Detect which cell encompasses the target text, then output its (x, y) center coordinate. 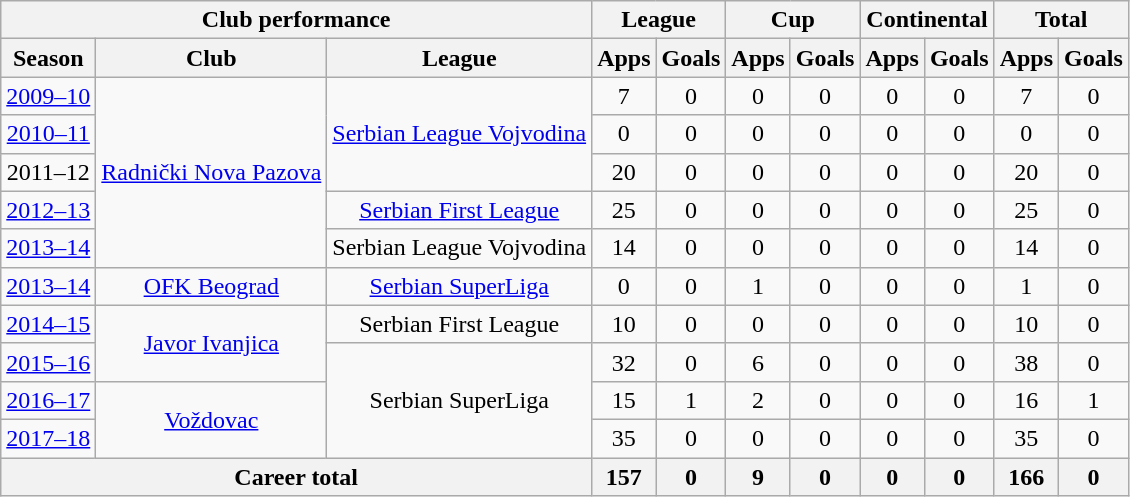
Continental (927, 20)
Club (212, 58)
9 (758, 477)
Club performance (296, 20)
Voždovac (212, 419)
2009–10 (48, 96)
Career total (296, 477)
2014–15 (48, 324)
2016–17 (48, 400)
Total (1061, 20)
16 (1026, 400)
6 (758, 362)
157 (624, 477)
32 (624, 362)
2010–11 (48, 134)
38 (1026, 362)
Cup (793, 20)
Season (48, 58)
166 (1026, 477)
2017–18 (48, 438)
Javor Ivanjica (212, 343)
2 (758, 400)
OFK Beograd (212, 286)
15 (624, 400)
Radnički Nova Pazova (212, 172)
2015–16 (48, 362)
2011–12 (48, 172)
2012–13 (48, 210)
